Return [X, Y] of the center of cell containing provided text 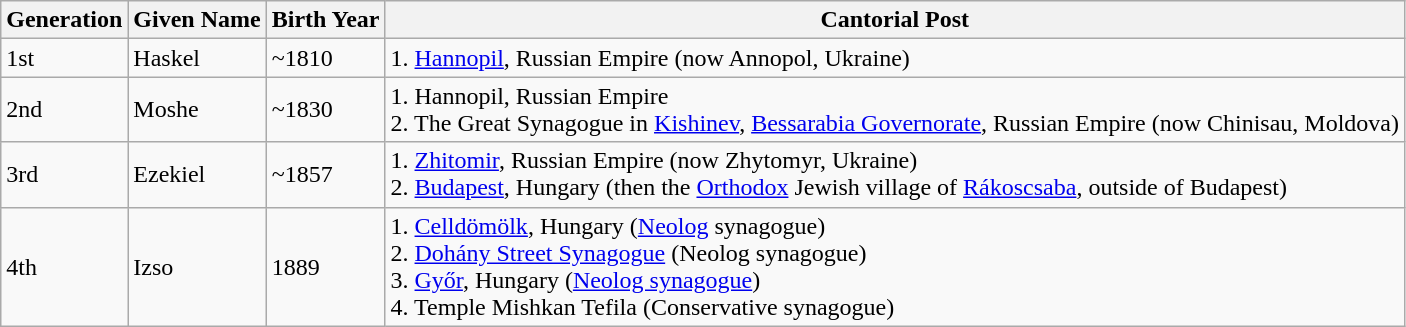
3rd [64, 174]
1st [64, 58]
Haskel [197, 58]
Generation [64, 20]
Cantorial Post [895, 20]
1889 [326, 266]
Birth Year [326, 20]
1. Hannopil, Russian Empire2. The Great Synagogue in Kishinev, Bessarabia Governorate, Russian Empire (now Chinisau, Moldova) [895, 110]
1. Zhitomir, Russian Empire (now Zhytomyr, Ukraine)2. Budapest, Hungary (then the Orthodox Jewish village of Rákoscsaba, outside of Budapest) [895, 174]
Moshe [197, 110]
4th [64, 266]
Izso [197, 266]
Given Name [197, 20]
~1857 [326, 174]
1. Hannopil, Russian Empire (now Annopol, Ukraine) [895, 58]
Ezekiel [197, 174]
~1810 [326, 58]
2nd [64, 110]
~1830 [326, 110]
